Detect which cell encompasses the target text, then output its (X, Y) center coordinate. 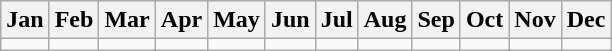
May (237, 20)
Dec (586, 20)
Mar (127, 20)
Sep (436, 20)
Jan (25, 20)
Jul (336, 20)
Oct (484, 20)
Jun (290, 20)
Nov (535, 20)
Apr (181, 20)
Feb (74, 20)
Aug (385, 20)
